Output the (x, y) coordinate of the center of the cell containing the given text.  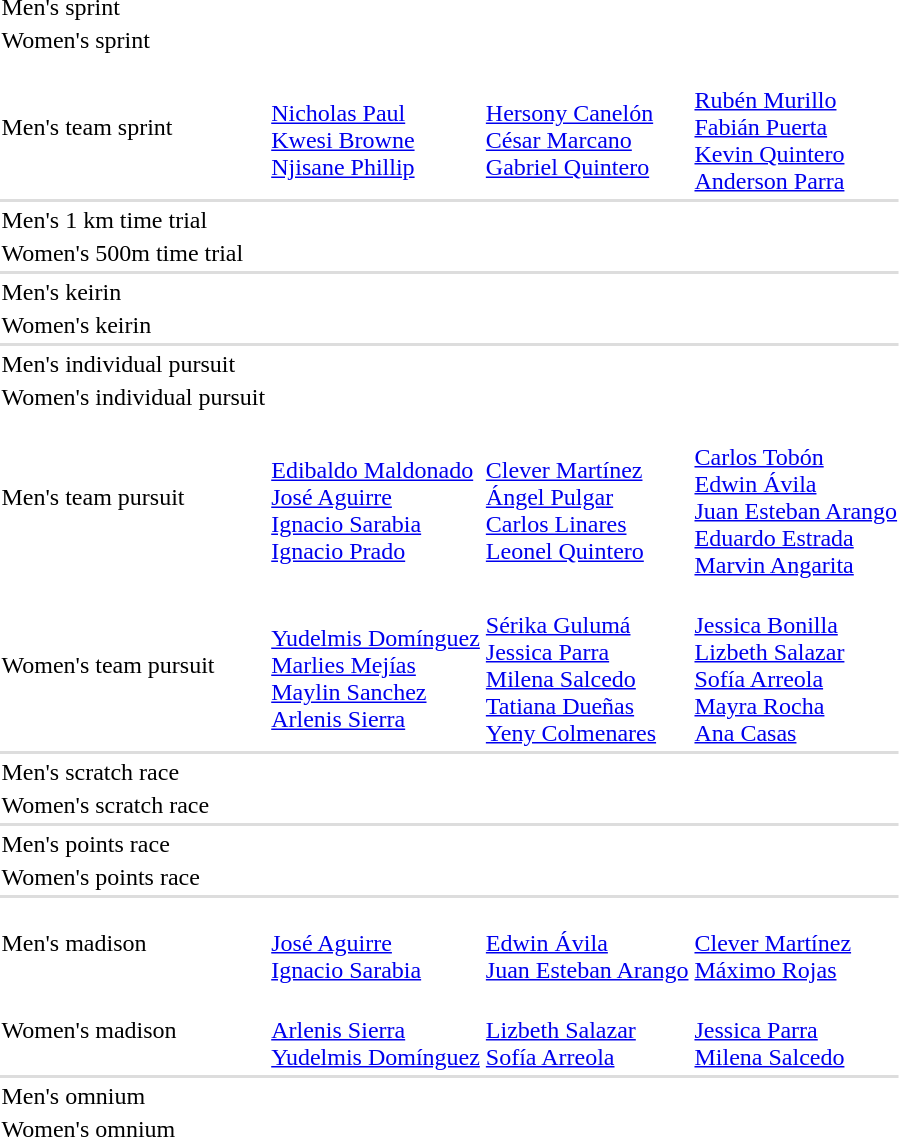
Sérika GulumáJessica ParraMilena SalcedoTatiana DueñasYeny Colmenares (587, 666)
Arlenis SierraYudelmis Domínguez (376, 1030)
Women's individual pursuit (134, 397)
Edibaldo MaldonadoJosé AguirreIgnacio SarabiaIgnacio Prado (376, 498)
Women's team pursuit (134, 666)
Yudelmis DomínguezMarlies MejíasMaylin SanchezArlenis Sierra (376, 666)
Clever MartínezÁngel PulgarCarlos LinaresLeonel Quintero (587, 498)
Women's keirin (134, 325)
José AguirreIgnacio Sarabia (376, 943)
Men's team sprint (134, 127)
Men's scratch race (134, 772)
Men's madison (134, 943)
Women's sprint (134, 40)
Edwin ÁvilaJuan Esteban Arango (587, 943)
Men's individual pursuit (134, 364)
Men's 1 km time trial (134, 220)
Jessica BonillaLizbeth SalazarSofía ArreolaMayra RochaAna Casas (796, 666)
Men's omnium (134, 1096)
Carlos TobónEdwin ÁvilaJuan Esteban ArangoEduardo EstradaMarvin Angarita (796, 498)
Jessica ParraMilena Salcedo (796, 1030)
Women's 500m time trial (134, 253)
Women's scratch race (134, 805)
Lizbeth SalazarSofía Arreola (587, 1030)
Men's keirin (134, 292)
Nicholas PaulKwesi BrowneNjisane Phillip (376, 127)
Hersony CanelónCésar MarcanoGabriel Quintero (587, 127)
Men's points race (134, 844)
Rubén MurilloFabián PuertaKevin QuinteroAnderson Parra (796, 127)
Men's team pursuit (134, 498)
Clever MartínezMáximo Rojas (796, 943)
Women's points race (134, 877)
Women's madison (134, 1030)
